Output the (x, y) coordinate of the center of the cell containing the given text.  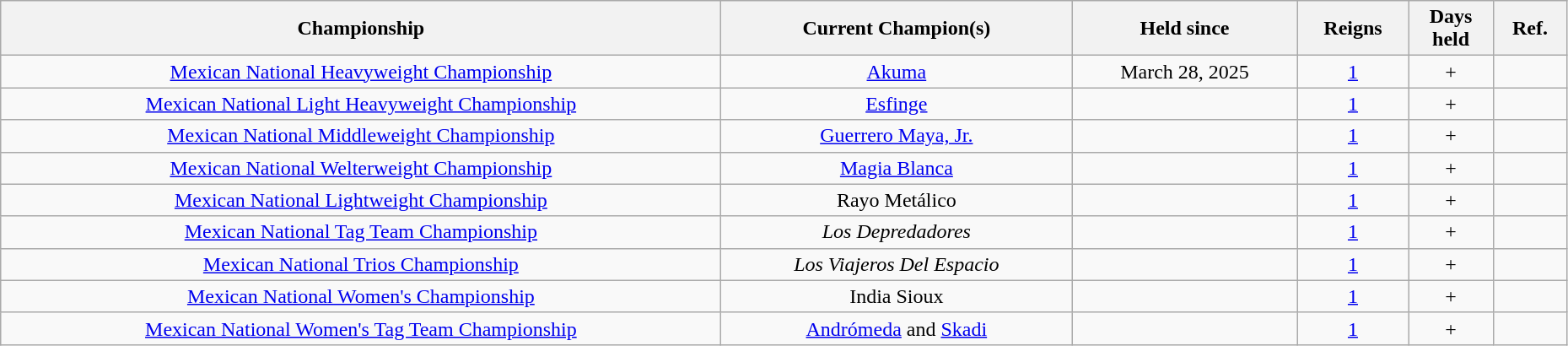
Guerrero Maya, Jr. (897, 136)
Ref. (1530, 29)
Esfinge (897, 104)
Daysheld (1451, 29)
Mexican National Welterweight Championship (361, 168)
Andrómeda and Skadi (897, 328)
Reigns (1353, 29)
Mexican National Heavyweight Championship (361, 72)
Championship (361, 29)
Mexican National Women's Championship (361, 296)
Los Depredadores (897, 232)
Current Champion(s) (897, 29)
Mexican National Lightweight Championship (361, 200)
Mexican National Light Heavyweight Championship (361, 104)
Held since (1185, 29)
Los Viajeros Del Espacio (897, 264)
Mexican National Trios Championship (361, 264)
India Sioux (897, 296)
Mexican National Middleweight Championship (361, 136)
Akuma (897, 72)
Magia Blanca (897, 168)
Rayo Metálico (897, 200)
March 28, 2025 (1185, 72)
Mexican National Tag Team Championship (361, 232)
Mexican National Women's Tag Team Championship (361, 328)
